Provide the [X, Y] coordinate of the cell's center where the given text is located.  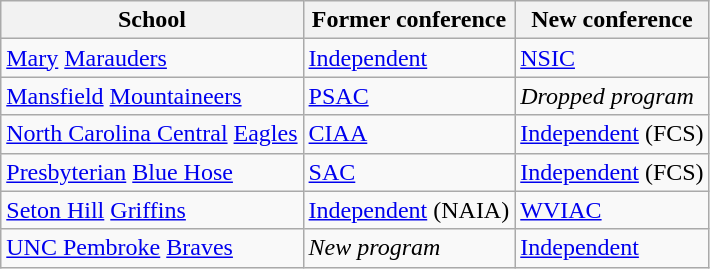
North Carolina Central Eagles [152, 134]
SAC [409, 172]
Former conference [409, 20]
New conference [612, 20]
NSIC [612, 58]
Independent (NAIA) [409, 210]
Presbyterian Blue Hose [152, 172]
CIAA [409, 134]
School [152, 20]
UNC Pembroke Braves [152, 248]
Dropped program [612, 96]
Mansfield Mountaineers [152, 96]
WVIAC [612, 210]
PSAC [409, 96]
Seton Hill Griffins [152, 210]
Mary Marauders [152, 58]
New program [409, 248]
